Identify which cell holds the provided text, then report its [X, Y] central coordinate. 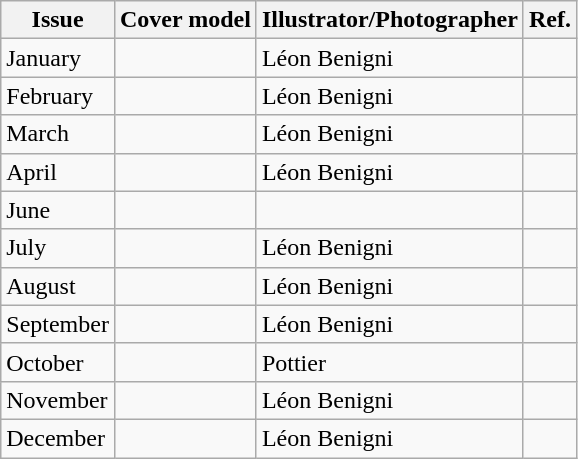
February [58, 96]
June [58, 210]
October [58, 362]
Issue [58, 20]
March [58, 134]
Illustrator/Photographer [390, 20]
July [58, 248]
Cover model [185, 20]
April [58, 172]
Ref. [550, 20]
September [58, 324]
December [58, 438]
January [58, 58]
Pottier [390, 362]
November [58, 400]
August [58, 286]
